Return [x, y] of the center of cell containing provided text 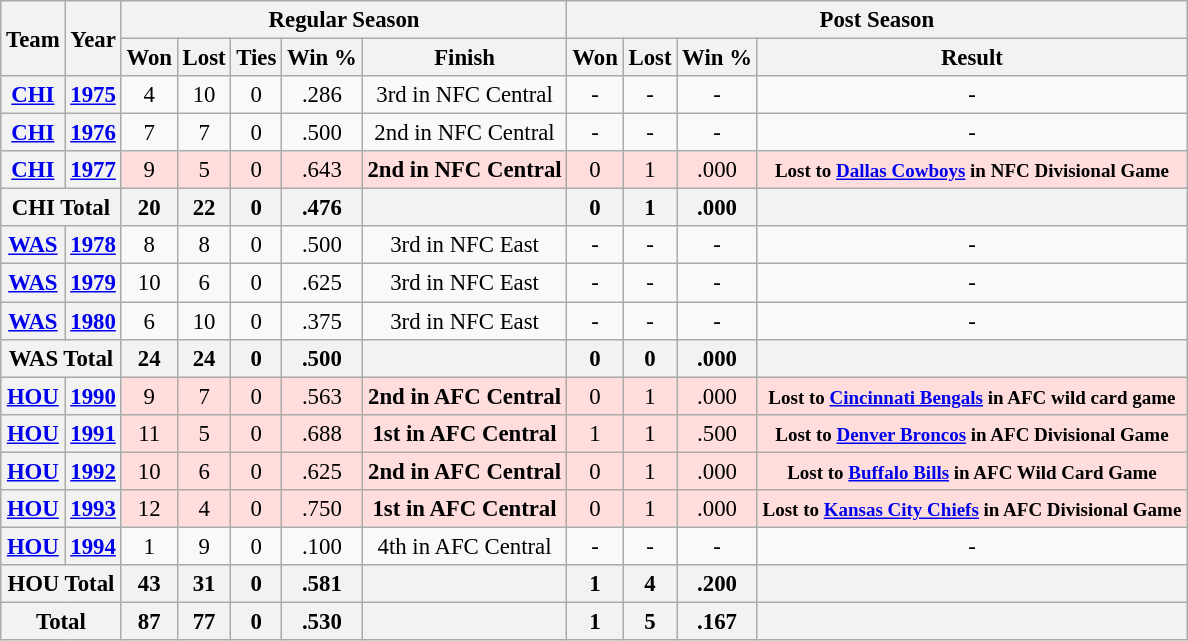
HOU Total [61, 584]
.750 [322, 509]
Year [93, 38]
3rd in NFC Central [464, 95]
WAS Total [61, 358]
.563 [322, 396]
Result [972, 58]
1980 [93, 321]
CHI Total [61, 208]
12 [149, 509]
.476 [322, 208]
.688 [322, 433]
.167 [717, 621]
20 [149, 208]
1976 [93, 133]
1975 [93, 95]
.200 [717, 584]
1977 [93, 170]
Lost to Cincinnati Bengals in AFC wild card game [972, 396]
Team [33, 38]
.375 [322, 321]
1994 [93, 546]
Lost to Buffalo Bills in AFC Wild Card Game [972, 471]
Post Season [877, 20]
22 [204, 208]
.581 [322, 584]
1990 [93, 396]
Total [61, 621]
Finish [464, 58]
.286 [322, 95]
Regular Season [344, 20]
87 [149, 621]
77 [204, 621]
.100 [322, 546]
Lost to Denver Broncos in AFC Divisional Game [972, 433]
.643 [322, 170]
Lost to Kansas City Chiefs in AFC Divisional Game [972, 509]
1978 [93, 245]
1979 [93, 283]
1991 [93, 433]
1993 [93, 509]
.530 [322, 621]
Ties [256, 58]
31 [204, 584]
1992 [93, 471]
43 [149, 584]
Lost to Dallas Cowboys in NFC Divisional Game [972, 170]
11 [149, 433]
4th in AFC Central [464, 546]
